Output the [x, y] coordinate of the center of the cell containing the given text.  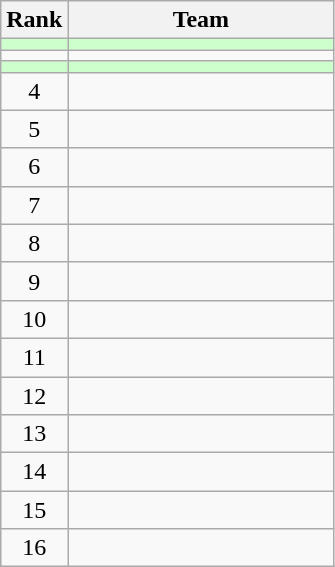
15 [34, 510]
12 [34, 395]
5 [34, 129]
8 [34, 243]
11 [34, 357]
Team [201, 20]
9 [34, 281]
13 [34, 434]
14 [34, 472]
4 [34, 91]
6 [34, 167]
7 [34, 205]
10 [34, 319]
Rank [34, 20]
16 [34, 548]
